Locate the cell with the specified text and output its [x, y] center coordinate. 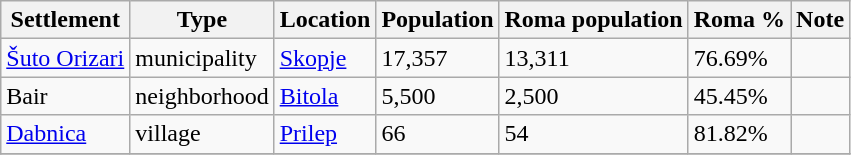
Settlement [66, 20]
Roma population [594, 20]
Skopje [325, 58]
Prilep [325, 134]
Šuto Orizari [66, 58]
Location [325, 20]
2,500 [594, 96]
13,311 [594, 58]
neighborhood [202, 96]
Population [438, 20]
66 [438, 134]
81.82% [739, 134]
Roma % [739, 20]
5,500 [438, 96]
76.69% [739, 58]
Type [202, 20]
Bair [66, 96]
Dabnica [66, 134]
Note [820, 20]
municipality [202, 58]
village [202, 134]
17,357 [438, 58]
Bitola [325, 96]
54 [594, 134]
45.45% [739, 96]
